Pinpoint the cell where the given text exists, returning its [x, y] midpoint coordinate. 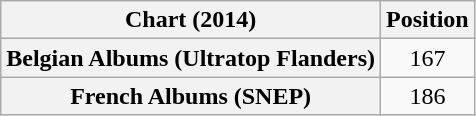
186 [428, 96]
Belgian Albums (Ultratop Flanders) [191, 58]
French Albums (SNEP) [191, 96]
Position [428, 20]
167 [428, 58]
Chart (2014) [191, 20]
